Output the (X, Y) coordinate of the center of the cell containing the given text.  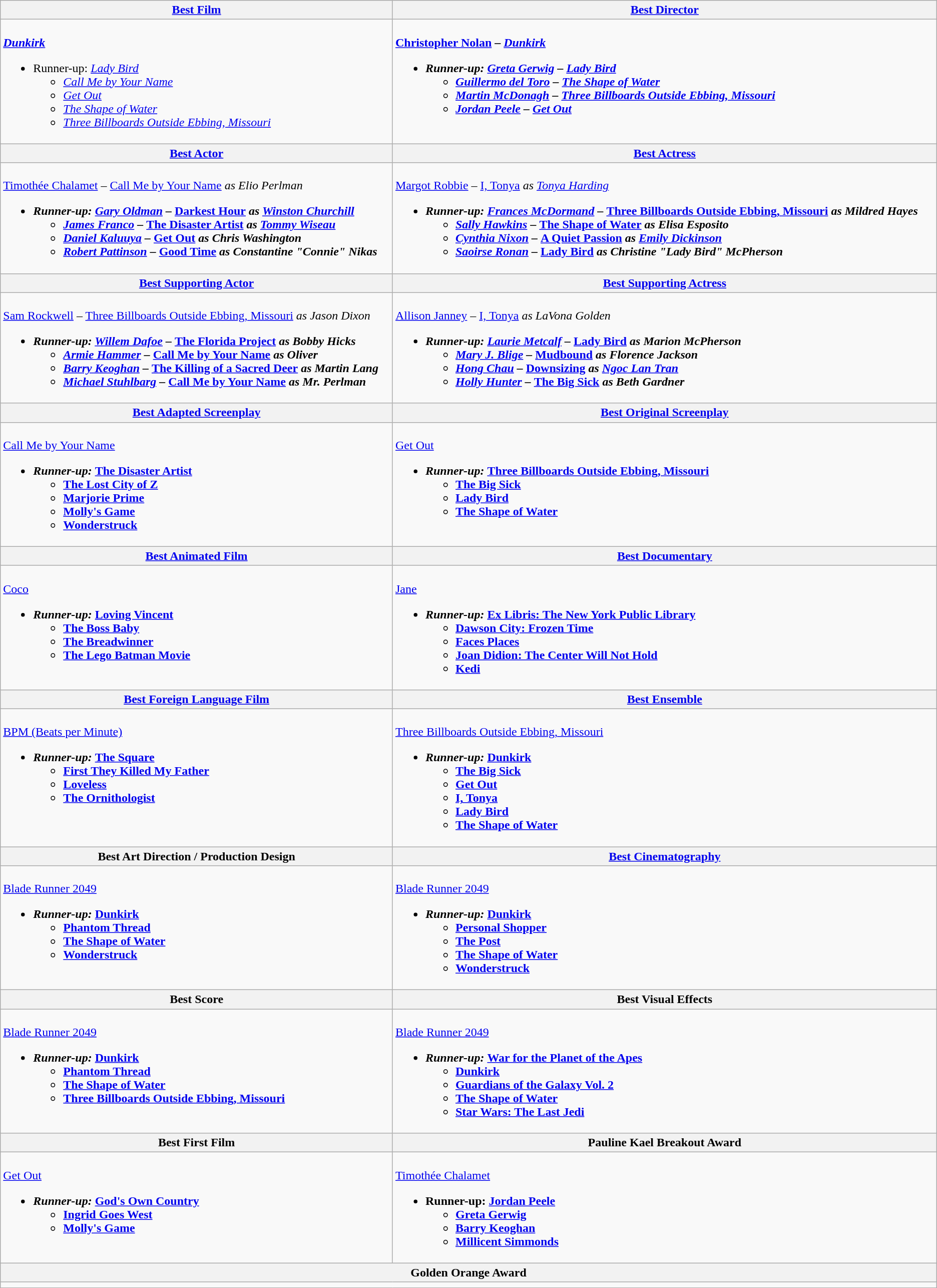
Golden Orange Award (468, 1272)
Blade Runner 2049Runner-up: DunkirkPhantom ThreadThe Shape of WaterWonderstruck (197, 928)
Three Billboards Outside Ebbing, MissouriRunner-up: DunkirkThe Big SickGet OutI, TonyaLady BirdThe Shape of Water (665, 777)
Best Supporting Actor (197, 283)
Get OutRunner-up: God's Own CountryIngrid Goes WestMolly's Game (197, 1208)
Best Film (197, 10)
Best First Film (197, 1143)
Best Adapted Screenplay (197, 413)
Blade Runner 2049Runner-up: War for the Planet of the ApesDunkirkGuardians of the Galaxy Vol. 2The Shape of WaterStar Wars: The Last Jedi (665, 1071)
Best Score (197, 1000)
Best Actor (197, 153)
JaneRunner-up: Ex Libris: The New York Public LibraryDawson City: Frozen TimeFaces PlacesJoan Didion: The Center Will Not HoldKedi (665, 627)
Best Actress (665, 153)
Best Supporting Actress (665, 283)
Call Me by Your NameRunner-up: The Disaster ArtistThe Lost City of ZMarjorie PrimeMolly's GameWonderstruck (197, 484)
Best Art Direction / Production Design (197, 856)
Best Original Screenplay (665, 413)
Timothée ChalametRunner-up: Jordan PeeleGreta GerwigBarry KeoghanMillicent Simmonds (665, 1208)
Best Animated Film (197, 556)
Best Documentary (665, 556)
Pauline Kael Breakout Award (665, 1143)
Best Ensemble (665, 699)
Get OutRunner-up: Three Billboards Outside Ebbing, MissouriThe Big SickLady BirdThe Shape of Water (665, 484)
CocoRunner-up: Loving VincentThe Boss BabyThe BreadwinnerThe Lego Batman Movie (197, 627)
Blade Runner 2049Runner-up: DunkirkPersonal ShopperThe PostThe Shape of WaterWonderstruck (665, 928)
Best Cinematography (665, 856)
DunkirkRunner-up: Lady BirdCall Me by Your NameGet OutThe Shape of WaterThree Billboards Outside Ebbing, Missouri (197, 82)
Blade Runner 2049Runner-up: DunkirkPhantom ThreadThe Shape of WaterThree Billboards Outside Ebbing, Missouri (197, 1071)
BPM (Beats per Minute)Runner-up: The SquareFirst They Killed My FatherLovelessThe Ornithologist (197, 777)
Best Director (665, 10)
Best Visual Effects (665, 1000)
Best Foreign Language Film (197, 699)
